For the text-containing cell, return its midpoint in (x, y) coordinate format. 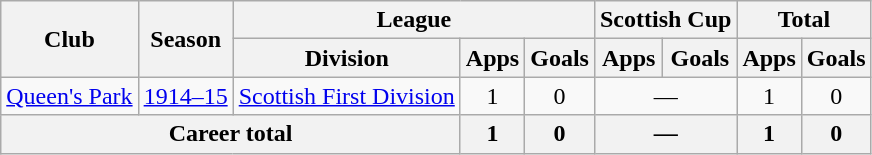
League (414, 20)
Club (70, 39)
Scottish Cup (665, 20)
Career total (231, 134)
Division (346, 58)
Scottish First Division (346, 96)
1914–15 (186, 96)
Queen's Park (70, 96)
Season (186, 39)
Total (804, 20)
